Return the [x, y] coordinate for the center point of the cell that contains the specified text.  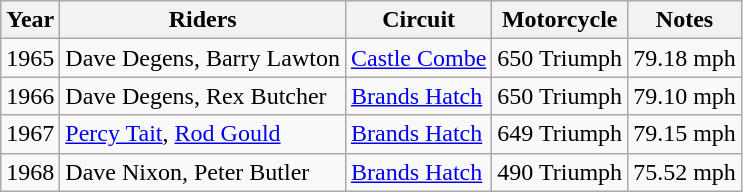
Year [30, 20]
Riders [203, 20]
79.10 mph [685, 96]
1967 [30, 134]
Notes [685, 20]
75.52 mph [685, 172]
79.15 mph [685, 134]
Percy Tait, Rod Gould [203, 134]
79.18 mph [685, 58]
Dave Degens, Rex Butcher [203, 96]
Castle Combe [418, 58]
1968 [30, 172]
1965 [30, 58]
649 Triumph [560, 134]
Dave Nixon, Peter Butler [203, 172]
1966 [30, 96]
Circuit [418, 20]
Motorcycle [560, 20]
Dave Degens, Barry Lawton [203, 58]
490 Triumph [560, 172]
